Identify which cell holds the provided text, then report its (X, Y) central coordinate. 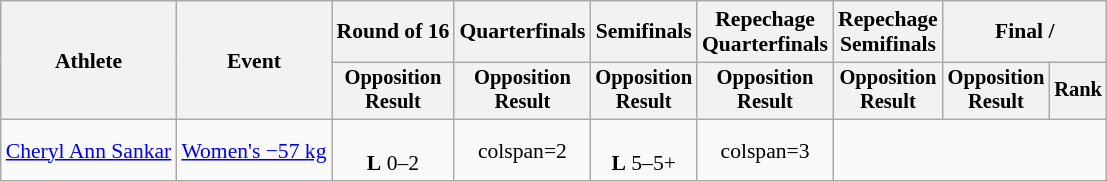
RepechageSemifinals (888, 32)
L 0–2 (394, 150)
Cheryl Ann Sankar (89, 150)
Event (254, 60)
Quarterfinals (522, 32)
Athlete (89, 60)
Women's −57 kg (254, 150)
Semifinals (644, 32)
RepechageQuarterfinals (765, 32)
Round of 16 (394, 32)
colspan=2 (522, 150)
Rank (1078, 91)
L 5–5+ (644, 150)
colspan=3 (765, 150)
Final / (1025, 32)
